Pinpoint the cell where the given text exists, returning its [X, Y] midpoint coordinate. 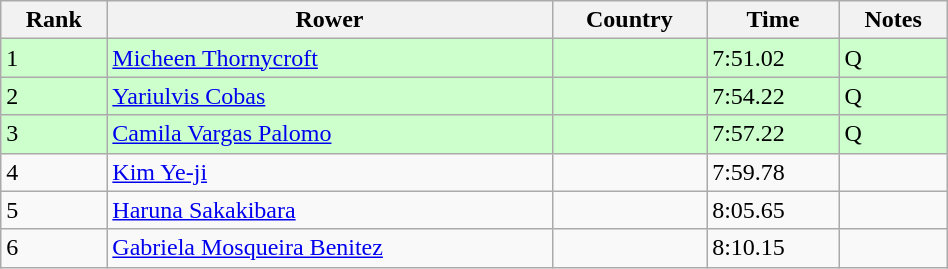
8:10.15 [773, 248]
4 [54, 172]
Kim Ye-ji [330, 172]
3 [54, 134]
Haruna Sakakibara [330, 210]
Gabriela Mosqueira Benitez [330, 248]
7:59.78 [773, 172]
Notes [893, 20]
Yariulvis Cobas [330, 96]
7:54.22 [773, 96]
7:57.22 [773, 134]
6 [54, 248]
Time [773, 20]
Country [630, 20]
1 [54, 58]
Camila Vargas Palomo [330, 134]
Micheen Thornycroft [330, 58]
5 [54, 210]
Rower [330, 20]
Rank [54, 20]
2 [54, 96]
8:05.65 [773, 210]
7:51.02 [773, 58]
